Scan for the cell matching the given text and deliver its (x, y) coordinate at center. 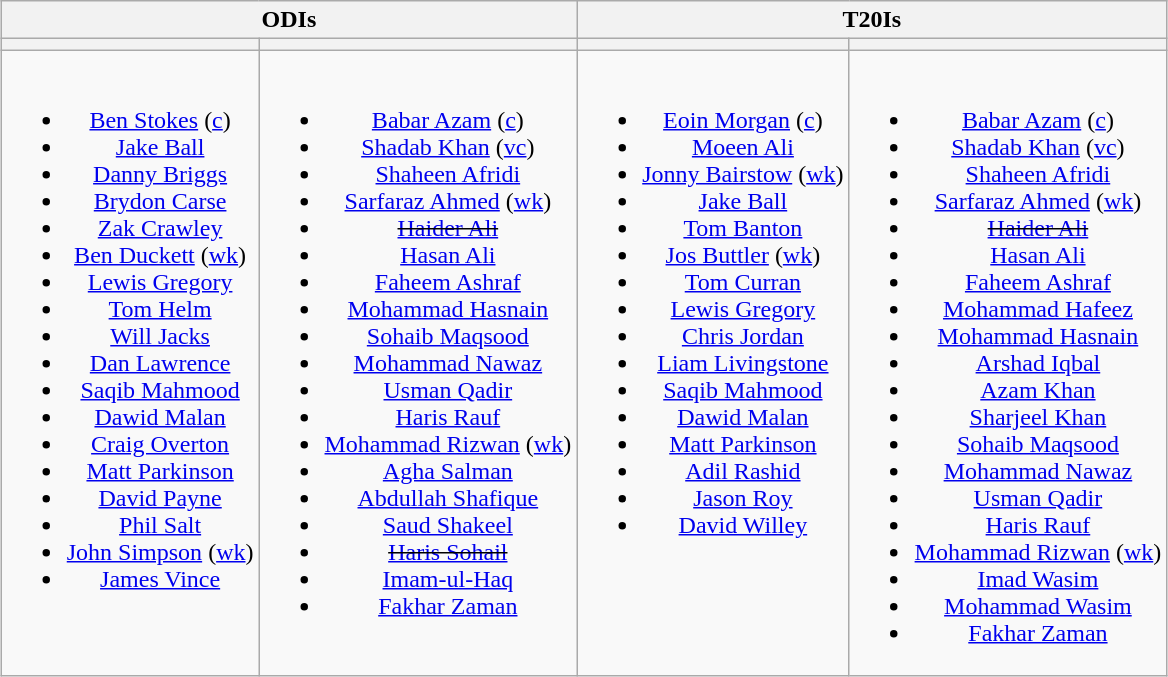
ODIs (288, 20)
T20Is (872, 20)
